Find where the given text appears and provide that cell's center as [x, y] coordinate. 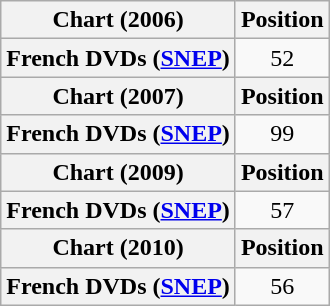
99 [282, 134]
56 [282, 286]
Chart (2009) [118, 172]
57 [282, 210]
Chart (2010) [118, 248]
Chart (2007) [118, 96]
Chart (2006) [118, 20]
52 [282, 58]
